Search for the cell housing the specified text and yield its [x, y] center coordinate. 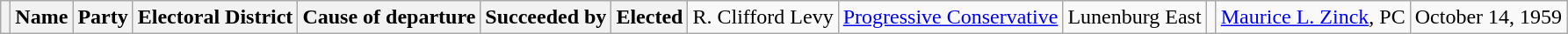
Cause of departure [389, 17]
R. Clifford Levy [762, 17]
Lunenburg East [1135, 17]
Maurice L. Zinck, PC [1312, 17]
Party [103, 17]
Electoral District [215, 17]
October 14, 1959 [1488, 17]
Name [42, 17]
Elected [650, 17]
Succeeded by [546, 17]
Progressive Conservative [950, 17]
